Detect which cell encompasses the target text, then output its (x, y) center coordinate. 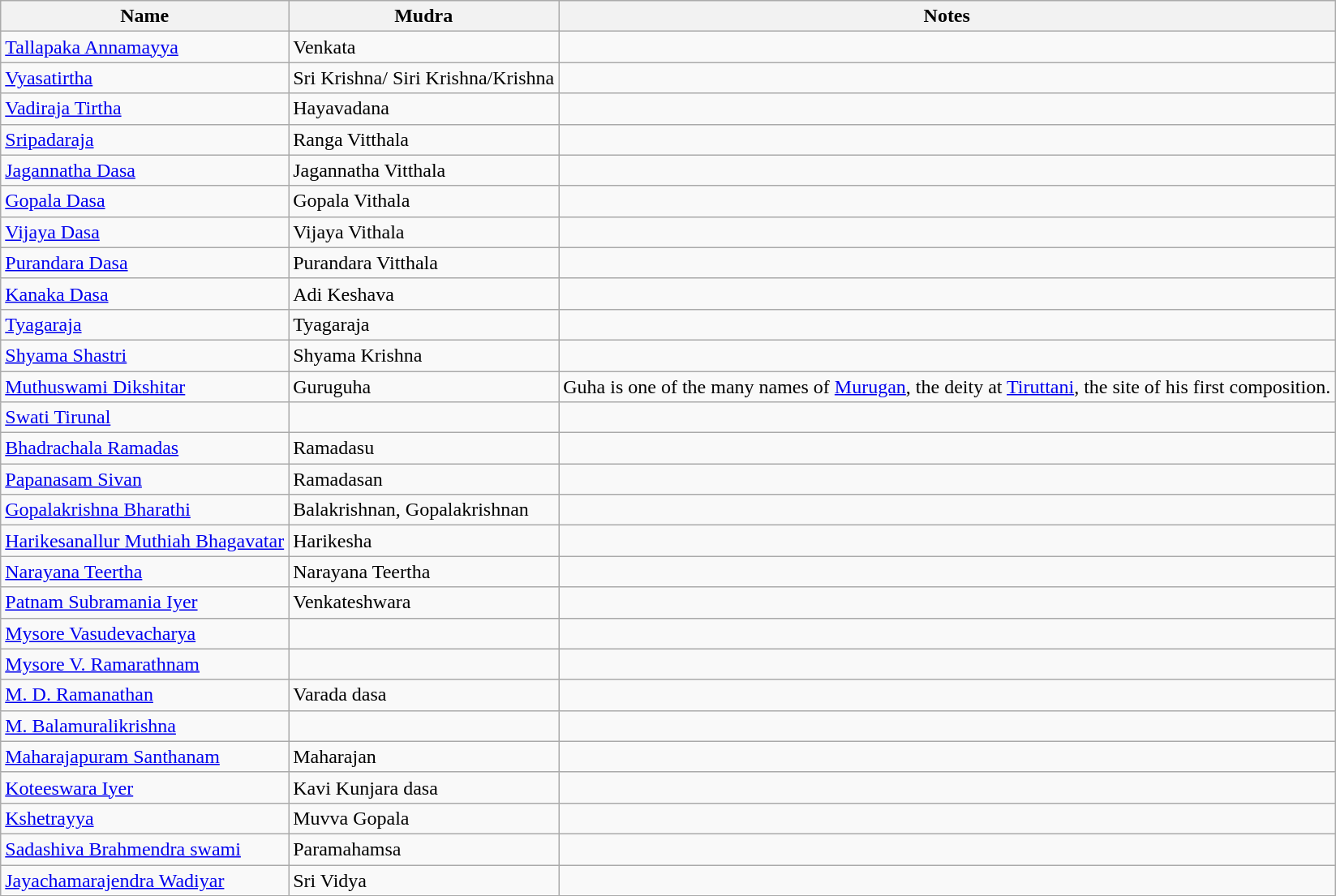
Tallapaka Annamayya (144, 47)
Maharajan (423, 757)
Gopalakrishna Bharathi (144, 510)
Mudra (423, 16)
Venkateshwara (423, 602)
Patnam Subramania Iyer (144, 602)
Sri Vidya (423, 880)
M. Balamuralikrishna (144, 726)
Jagannatha Vitthala (423, 170)
Mysore V. Ramarathnam (144, 664)
Koteeswara Iyer (144, 787)
Vadiraja Tirtha (144, 109)
Paramahamsa (423, 849)
Swati Tirunal (144, 418)
Ramadasu (423, 448)
Jayachamarajendra Wadiyar (144, 880)
Papanasam Sivan (144, 479)
Purandara Vitthala (423, 263)
Sripadaraja (144, 139)
Guruguha (423, 387)
Bhadrachala Ramadas (144, 448)
Purandara Dasa (144, 263)
Jagannatha Dasa (144, 170)
Kanaka Dasa (144, 294)
Vijaya Dasa (144, 232)
Guha is one of the many names of Murugan, the deity at Tiruttani, the site of his first composition. (947, 387)
Harikesanallur Muthiah Bhagavatar (144, 541)
Sri Krishna/ Siri Krishna/Krishna (423, 78)
Balakrishnan, Gopalakrishnan (423, 510)
M. D. Ramanathan (144, 695)
Gopala Vithala (423, 201)
Gopala Dasa (144, 201)
Adi Keshava (423, 294)
Shyama Krishna (423, 355)
Vyasatirtha (144, 78)
Hayavadana (423, 109)
Ranga Vitthala (423, 139)
Muthuswami Dikshitar (144, 387)
Name (144, 16)
Varada dasa (423, 695)
Sadashiva Brahmendra swami (144, 849)
Kavi Kunjara dasa (423, 787)
Harikesha (423, 541)
Notes (947, 16)
Venkata (423, 47)
Shyama Shastri (144, 355)
Ramadasan (423, 479)
Vijaya Vithala (423, 232)
Maharajapuram Santhanam (144, 757)
Muvva Gopala (423, 818)
Mysore Vasudevacharya (144, 633)
Kshetrayya (144, 818)
